For the text-containing cell, return its midpoint in [X, Y] coordinate format. 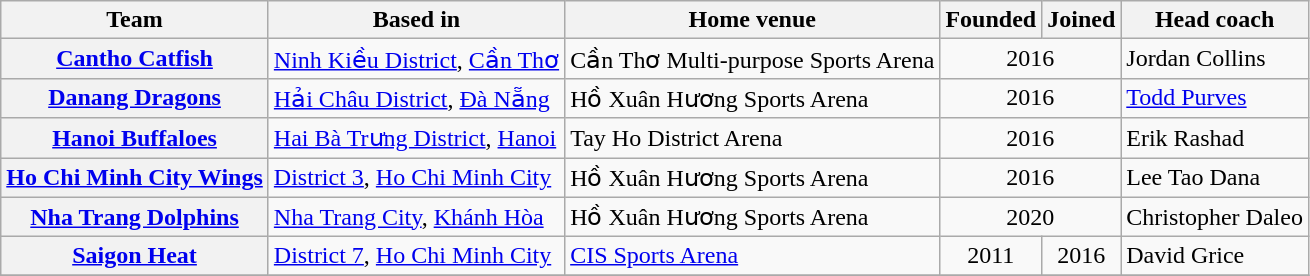
Joined [1082, 20]
Tay Ho District Arena [752, 138]
Hai Bà Trưng District, Hanoi [416, 138]
David Grice [1215, 256]
Ninh Kiều District, Cần Thơ [416, 59]
Ho Chi Minh City Wings [135, 178]
Jordan Collins [1215, 59]
Hanoi Buffaloes [135, 138]
Home venue [752, 20]
Christopher Daleo [1215, 217]
2011 [991, 256]
District 7, Ho Chi Minh City [416, 256]
Danang Dragons [135, 98]
Nha Trang City, Khánh Hòa [416, 217]
Lee Tao Dana [1215, 178]
Head coach [1215, 20]
Founded [991, 20]
Cần Thơ Multi-purpose Sports Arena [752, 59]
Hải Châu District, Đà Nẵng [416, 98]
CIS Sports Arena [752, 256]
District 3, Ho Chi Minh City [416, 178]
Nha Trang Dolphins [135, 217]
Todd Purves [1215, 98]
Cantho Catfish [135, 59]
Erik Rashad [1215, 138]
Team [135, 20]
2020 [1030, 217]
Saigon Heat [135, 256]
Based in [416, 20]
